Search for the cell housing the specified text and yield its (x, y) center coordinate. 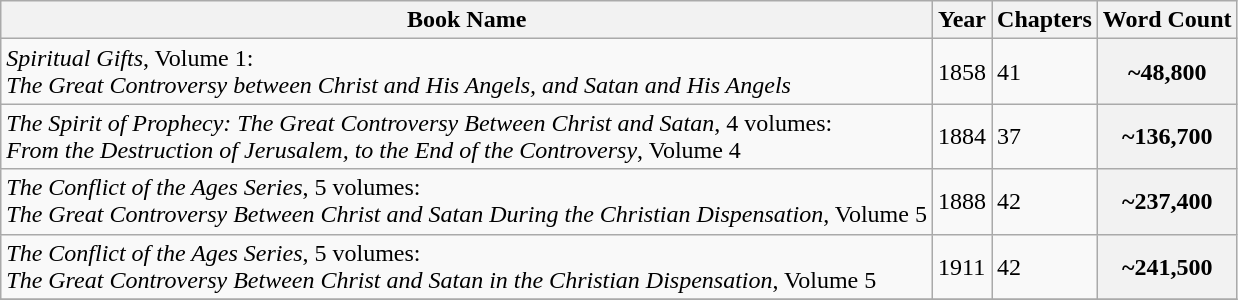
1858 (962, 72)
The Conflict of the Ages Series, 5 volumes:The Great Controversy Between Christ and Satan During the Christian Dispensation, Volume 5 (467, 202)
37 (1045, 136)
Book Name (467, 20)
Year (962, 20)
Chapters (1045, 20)
The Conflict of the Ages Series, 5 volumes:The Great Controversy Between Christ and Satan in the Christian Dispensation, Volume 5 (467, 266)
1911 (962, 266)
1884 (962, 136)
41 (1045, 72)
Word Count (1167, 20)
Spiritual Gifts, Volume 1:The Great Controversy between Christ and His Angels, and Satan and His Angels (467, 72)
~237,400 (1167, 202)
~241,500 (1167, 266)
1888 (962, 202)
~136,700 (1167, 136)
~48,800 (1167, 72)
